Capture the cell that displays the provided text and extract its (x, y) central coordinate. 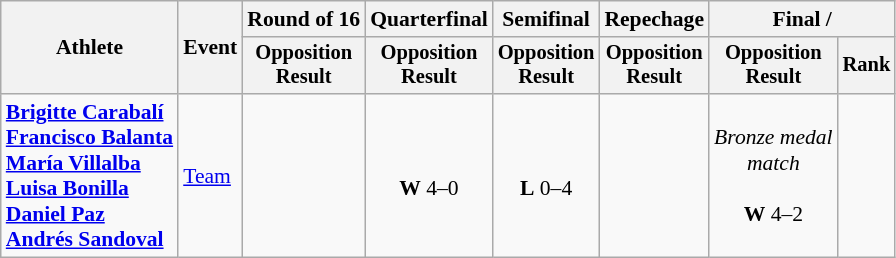
Repechage (654, 19)
Round of 16 (304, 19)
Team (210, 176)
Quarterfinal (429, 19)
L 0–4 (546, 176)
Athlete (90, 48)
Event (210, 48)
W 4–0 (429, 176)
Semifinal (546, 19)
Brigitte CarabalíFrancisco BalantaMaría VillalbaLuisa BonillaDaniel PazAndrés Sandoval (90, 176)
Rank (867, 66)
Bronze medalmatchW 4–2 (774, 176)
Final / (802, 19)
